Pinpoint the cell where the given text exists, returning its [X, Y] midpoint coordinate. 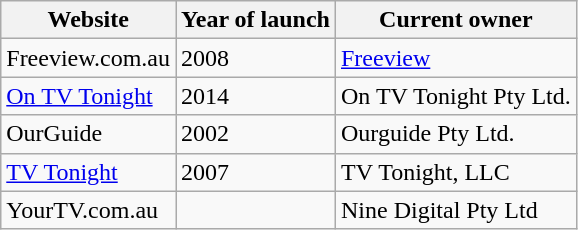
Freeview [456, 58]
Current owner [456, 20]
2014 [256, 96]
OurGuide [88, 134]
2008 [256, 58]
Year of launch [256, 20]
TV Tonight, LLC [456, 172]
TV Tonight [88, 172]
Freeview.com.au [88, 58]
2002 [256, 134]
Ourguide Pty Ltd. [456, 134]
On TV Tonight Pty Ltd. [456, 96]
YourTV.com.au [88, 210]
On TV Tonight [88, 96]
Nine Digital Pty Ltd [456, 210]
Website [88, 20]
2007 [256, 172]
